Return the (X, Y) coordinate for the center point of the cell that contains the specified text.  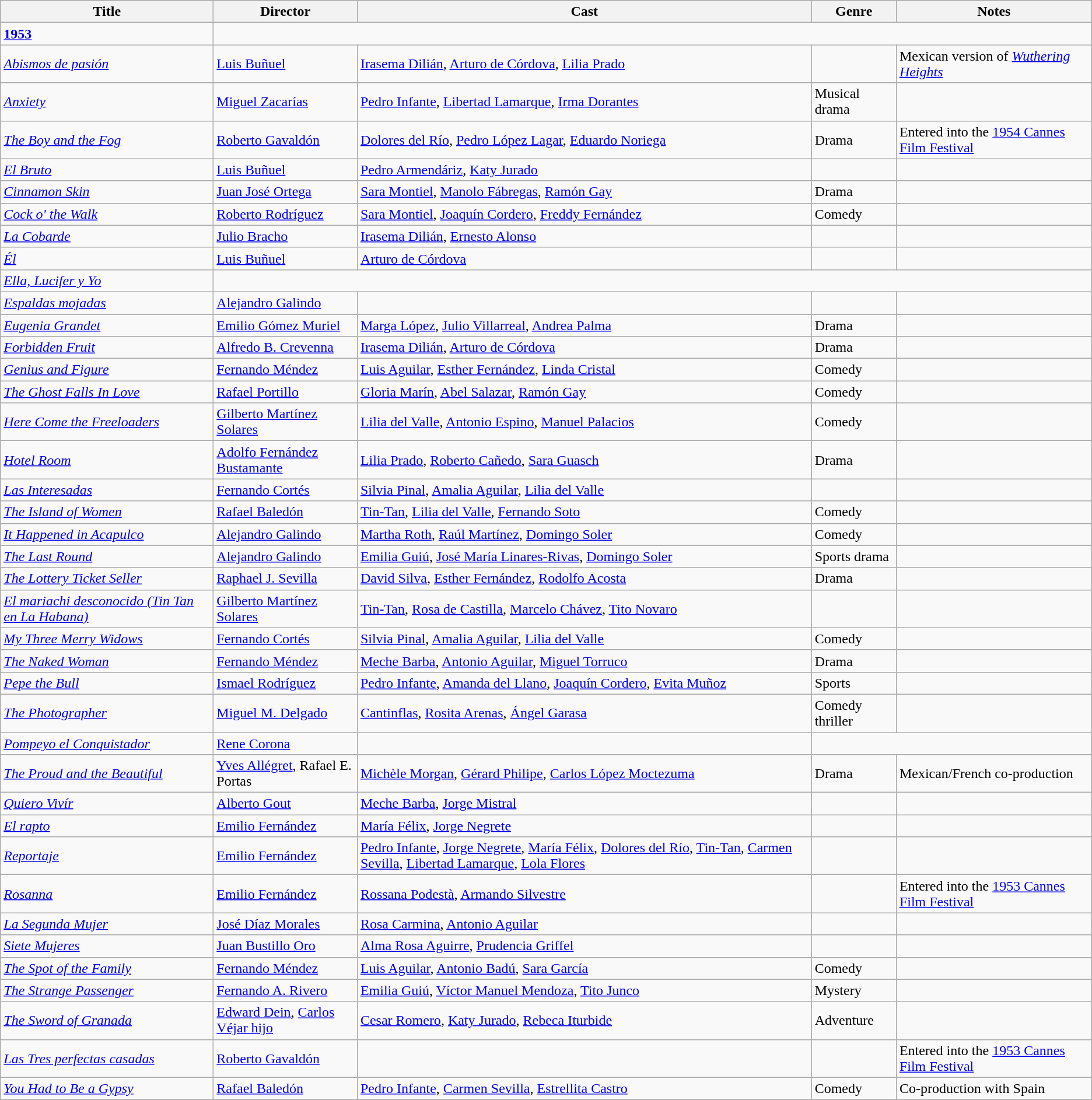
Miguel M. Delgado (286, 713)
You Had to Be a Gypsy (107, 1088)
The Lottery Ticket Seller (107, 579)
La Segunda Mujer (107, 924)
Notes (994, 12)
El rapto (107, 826)
Espaldas mojadas (107, 303)
Cinnamon Skin (107, 192)
Raphael J. Sevilla (286, 579)
Adventure (854, 1021)
Rosa Carmina, Antonio Aguilar (584, 924)
The Last Round (107, 556)
Rosanna (107, 894)
Cantinflas, Rosita Arenas, Ángel Garasa (584, 713)
Eugenia Grandet (107, 325)
The Photographer (107, 713)
Adolfo Fernández Bustamante (286, 460)
Las Tres perfectas casadas (107, 1058)
Alfredo B. Crevenna (286, 348)
The Strange Passenger (107, 990)
Mexican version of Wuthering Heights (994, 64)
Emilio Gómez Muriel (286, 325)
Ella, Lucifer y Yo (107, 281)
Luis Aguilar, Antonio Badú, Sara García (584, 968)
Siete Mujeres (107, 946)
Emilia Guiú, Víctor Manuel Mendoza, Tito Junco (584, 990)
José Díaz Morales (286, 924)
Pedro Infante, Amanda del Llano, Joaquín Cordero, Evita Muñoz (584, 683)
Anxiety (107, 101)
Comedy thriller (854, 713)
Él (107, 258)
The Proud and the Beautiful (107, 773)
El mariachi desconocido (Tin Tan en La Habana) (107, 609)
Cesar Romero, Katy Jurado, Rebeca Iturbide (584, 1021)
Rafael Portillo (286, 392)
Entered into the 1954 Cannes Film Festival (994, 140)
Miguel Zacarías (286, 101)
Yves Allégret, Rafael E. Portas (286, 773)
Lilia Prado, Roberto Cañedo, Sara Guasch (584, 460)
Abismos de pasión (107, 64)
Pedro Infante, Jorge Negrete, María Félix, Dolores del Río, Tin-Tan, Carmen Sevilla, Libertad Lamarque, Lola Flores (584, 856)
Genius and Figure (107, 370)
Fernando A. Rivero (286, 990)
Director (286, 12)
Pedro Armendáriz, Katy Jurado (584, 170)
Alma Rosa Aguirre, Prudencia Griffel (584, 946)
Julio Bracho (286, 236)
María Félix, Jorge Negrete (584, 826)
Dolores del Río, Pedro López Lagar, Eduardo Noriega (584, 140)
Tin-Tan, Lilia del Valle, Fernando Soto (584, 512)
Irasema Dilián, Ernesto Alonso (584, 236)
Mexican/French co-production (994, 773)
Irasema Dilián, Arturo de Córdova (584, 348)
Cast (584, 12)
Musical drama (854, 101)
Co-production with Spain (994, 1088)
Mystery (854, 990)
Pompeyo el Conquistador (107, 744)
Hotel Room (107, 460)
La Cobarde (107, 236)
Cock o' the Walk (107, 214)
Irasema Dilián, Arturo de Córdova, Lilia Prado (584, 64)
It Happened in Acapulco (107, 534)
Reportaje (107, 856)
Alberto Gout (286, 804)
Sports drama (854, 556)
Martha Roth, Raúl Martínez, Domingo Soler (584, 534)
Gloria Marín, Abel Salazar, Ramón Gay (584, 392)
Quiero Vivír (107, 804)
David Silva, Esther Fernández, Rodolfo Acosta (584, 579)
Roberto Rodríguez (286, 214)
Las Interesadas (107, 490)
Title (107, 12)
Tin-Tan, Rosa de Castilla, Marcelo Chávez, Tito Novaro (584, 609)
Juan Bustillo Oro (286, 946)
Sara Montiel, Manolo Fábregas, Ramón Gay (584, 192)
The Naked Woman (107, 661)
Rossana Podestà, Armando Silvestre (584, 894)
Genre (854, 12)
1953 (107, 34)
Pedro Infante, Libertad Lamarque, Irma Dorantes (584, 101)
Luis Aguilar, Esther Fernández, Linda Cristal (584, 370)
Meche Barba, Antonio Aguilar, Miguel Torruco (584, 661)
Edward Dein, Carlos Véjar hijo (286, 1021)
The Ghost Falls In Love (107, 392)
Lilia del Valle, Antonio Espino, Manuel Palacios (584, 422)
Forbidden Fruit (107, 348)
Ismael Rodríguez (286, 683)
The Island of Women (107, 512)
My Three Merry Widows (107, 639)
Sara Montiel, Joaquín Cordero, Freddy Fernández (584, 214)
Here Come the Freeloaders (107, 422)
Meche Barba, Jorge Mistral (584, 804)
Marga López, Julio Villarreal, Andrea Palma (584, 325)
El Bruto (107, 170)
Juan José Ortega (286, 192)
Emilia Guiú, José María Linares-Rivas, Domingo Soler (584, 556)
The Sword of Granada (107, 1021)
Pedro Infante, Carmen Sevilla, Estrellita Castro (584, 1088)
The Spot of the Family (107, 968)
Pepe the Bull (107, 683)
The Boy and the Fog (107, 140)
Rene Corona (286, 744)
Michèle Morgan, Gérard Philipe, Carlos López Moctezuma (584, 773)
Arturo de Córdova (584, 258)
Sports (854, 683)
